From the cell containing the given text, extract its center point as (x, y) coordinate. 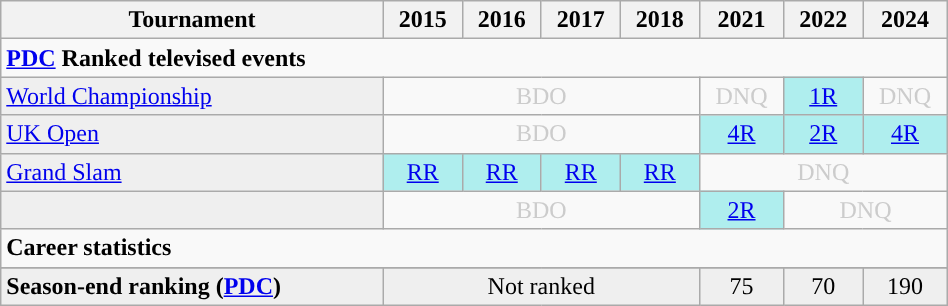
2024 (905, 20)
70 (824, 286)
PDC Ranked televised events (474, 58)
World Championship (192, 96)
Not ranked (541, 286)
Grand Slam (192, 172)
2018 (660, 20)
UK Open (192, 134)
75 (741, 286)
1R (824, 96)
190 (905, 286)
Tournament (192, 20)
2022 (824, 20)
Season-end ranking (PDC) (192, 286)
Career statistics (474, 248)
2015 (422, 20)
2017 (580, 20)
2016 (502, 20)
2021 (741, 20)
